Output the (X, Y) coordinate of the center of the cell containing the given text.  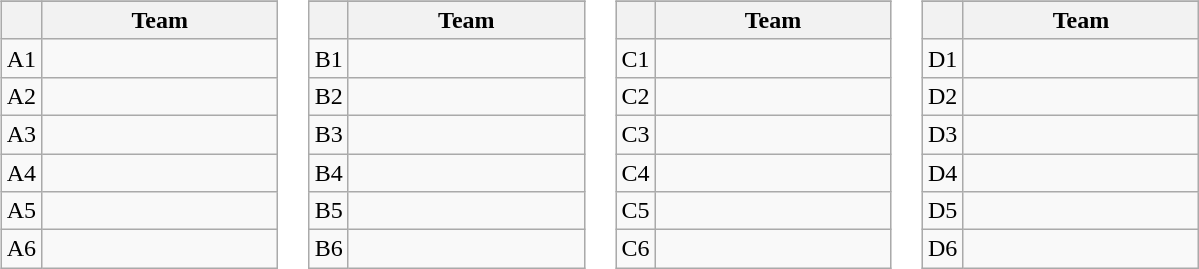
A1 (21, 58)
A4 (21, 173)
C2 (636, 96)
D1 (942, 58)
B4 (328, 173)
D6 (942, 249)
D2 (942, 96)
C6 (636, 249)
D5 (942, 211)
C3 (636, 134)
B2 (328, 96)
B5 (328, 211)
C1 (636, 58)
C5 (636, 211)
B6 (328, 249)
A6 (21, 249)
A5 (21, 211)
A2 (21, 96)
B1 (328, 58)
B3 (328, 134)
C4 (636, 173)
D3 (942, 134)
D4 (942, 173)
A3 (21, 134)
